Provide the (X, Y) coordinate of the cell's center where the given text is located.  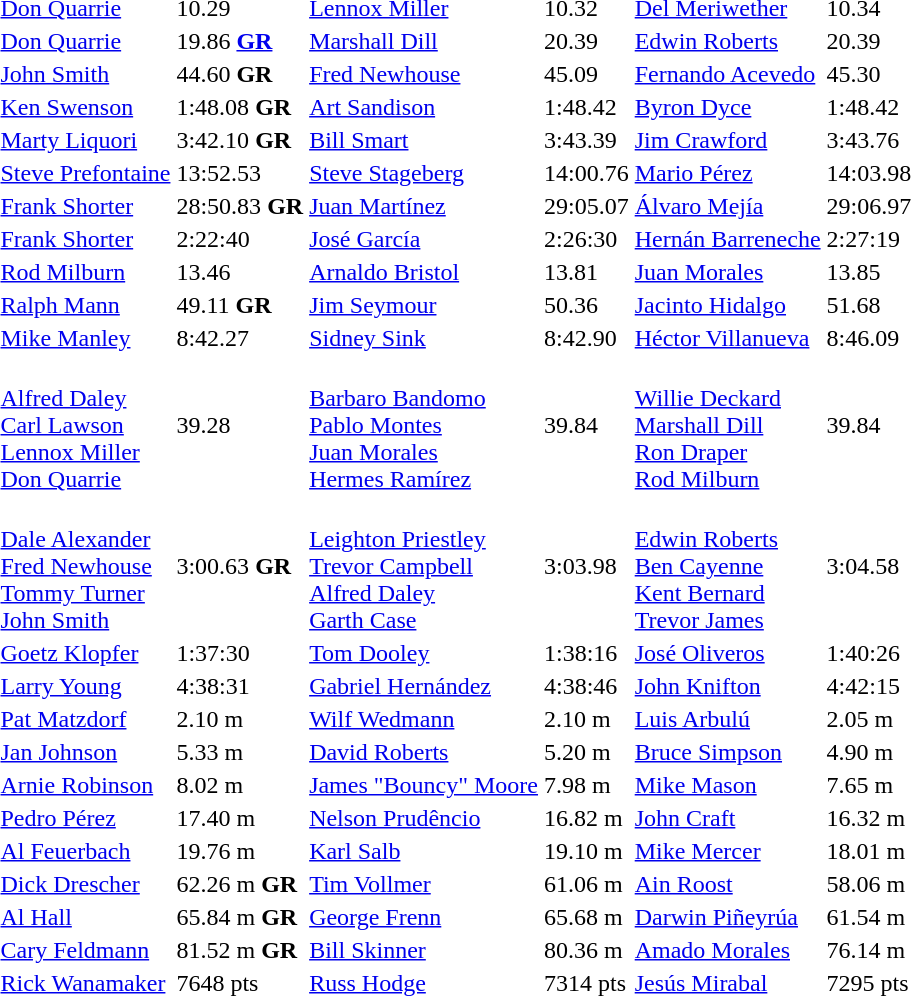
3:03.98 (587, 566)
Gabriel Hernández (424, 686)
Fred Newhouse (424, 74)
Álvaro Mejía (728, 206)
Karl Salb (424, 851)
5.33 m (240, 752)
Willie DeckardMarshall DillRon DraperRod Milburn (728, 425)
Byron Dyce (728, 107)
4:38:46 (587, 686)
Ain Roost (728, 884)
Art Sandison (424, 107)
2:26:30 (587, 239)
Edwin Roberts (728, 41)
1:38:16 (587, 653)
65.84 m GR (240, 917)
Juan Morales (728, 272)
Tom Dooley (424, 653)
Juan Martínez (424, 206)
1:48.42 (587, 107)
1:48.08 GR (240, 107)
Mario Pérez (728, 173)
John Craft (728, 818)
Edwin RobertsBen CayenneKent BernardTrevor James (728, 566)
17.40 m (240, 818)
1:37:30 (240, 653)
29:05.07 (587, 206)
19.86 GR (240, 41)
19.10 m (587, 851)
José García (424, 239)
7.98 m (587, 785)
49.11 GR (240, 305)
Darwin Piñeyrúa (728, 917)
13.81 (587, 272)
Marshall Dill (424, 41)
John Knifton (728, 686)
39.84 (587, 425)
Jim Seymour (424, 305)
2:22:40 (240, 239)
13:52.53 (240, 173)
4:38:31 (240, 686)
65.68 m (587, 917)
3:00.63 GR (240, 566)
Tim Vollmer (424, 884)
Bill Skinner (424, 950)
8.02 m (240, 785)
28:50.83 GR (240, 206)
50.36 (587, 305)
3:43.39 (587, 140)
Arnaldo Bristol (424, 272)
13.46 (240, 272)
Barbaro BandomoPablo MontesJuan MoralesHermes Ramírez (424, 425)
Bill Smart (424, 140)
Hernán Barreneche (728, 239)
62.26 m GR (240, 884)
Wilf Wedmann (424, 719)
Jim Crawford (728, 140)
Héctor Villanueva (728, 338)
45.09 (587, 74)
Luis Arbulú (728, 719)
Steve Stageberg (424, 173)
3:42.10 GR (240, 140)
80.36 m (587, 950)
George Frenn (424, 917)
5.20 m (587, 752)
Sidney Sink (424, 338)
Jacinto Hidalgo (728, 305)
Fernando Acevedo (728, 74)
Amado Morales (728, 950)
39.28 (240, 425)
19.76 m (240, 851)
Bruce Simpson (728, 752)
44.60 GR (240, 74)
Mike Mason (728, 785)
David Roberts (424, 752)
81.52 m GR (240, 950)
8:42.90 (587, 338)
Nelson Prudêncio (424, 818)
James "Bouncy" Moore (424, 785)
61.06 m (587, 884)
14:00.76 (587, 173)
José Oliveros (728, 653)
16.82 m (587, 818)
Mike Mercer (728, 851)
8:42.27 (240, 338)
Leighton PriestleyTrevor CampbellAlfred DaleyGarth Case (424, 566)
20.39 (587, 41)
